Pinpoint the cell where the given text exists, returning its [X, Y] midpoint coordinate. 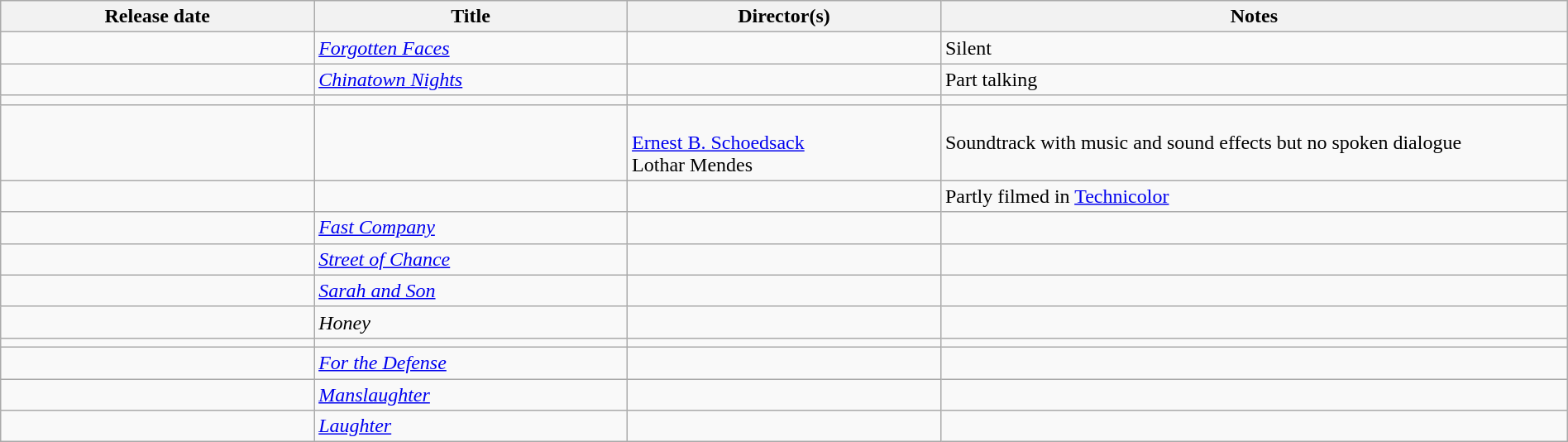
Forgotten Faces [471, 48]
Silent [1254, 48]
Partly filmed in Technicolor [1254, 196]
Ernest B. SchoedsackLothar Mendes [784, 142]
For the Defense [471, 363]
Title [471, 17]
Part talking [1254, 79]
Manslaughter [471, 395]
Director(s) [784, 17]
Street of Chance [471, 259]
Soundtrack with music and sound effects but no spoken dialogue [1254, 142]
Fast Company [471, 228]
Release date [157, 17]
Notes [1254, 17]
Laughter [471, 426]
Sarah and Son [471, 291]
Chinatown Nights [471, 79]
Honey [471, 322]
